Find where the given text appears and provide that cell's center as (x, y) coordinate. 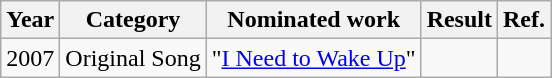
Ref. (524, 20)
Category (133, 20)
Nominated work (314, 20)
2007 (30, 58)
Original Song (133, 58)
"I Need to Wake Up" (314, 58)
Year (30, 20)
Result (459, 20)
